Return (x, y) of the center of cell containing provided text 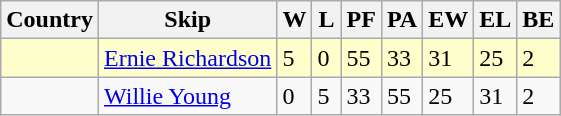
EL (496, 20)
BE (538, 20)
EW (448, 20)
Country (50, 20)
Ernie Richardson (187, 58)
Willie Young (187, 96)
L (326, 20)
Skip (187, 20)
W (294, 20)
PF (361, 20)
PA (402, 20)
